For the text-containing cell, return its midpoint in (x, y) coordinate format. 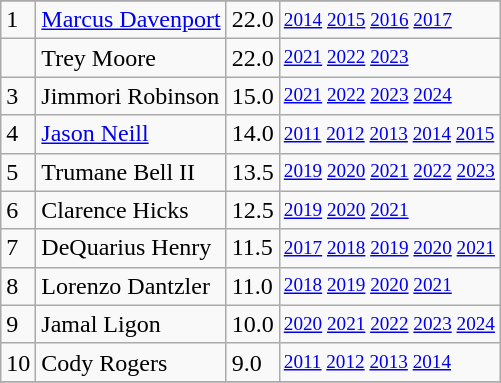
1 (18, 20)
6 (18, 210)
Jamal Ligon (131, 324)
Lorenzo Dantzler (131, 286)
4 (18, 134)
12.5 (252, 210)
10 (18, 362)
Clarence Hicks (131, 210)
DeQuarius Henry (131, 248)
2011 2012 2013 2014 2015 (389, 134)
7 (18, 248)
14.0 (252, 134)
13.5 (252, 172)
2019 2020 2021 2022 2023 (389, 172)
11.5 (252, 248)
Jimmori Robinson (131, 96)
2021 2022 2023 (389, 58)
Trumane Bell II (131, 172)
15.0 (252, 96)
2018 2019 2020 2021 (389, 286)
8 (18, 286)
2017 2018 2019 2020 2021 (389, 248)
Cody Rogers (131, 362)
2019 2020 2021 (389, 210)
5 (18, 172)
2014 2015 2016 2017 (389, 20)
Marcus Davenport (131, 20)
2020 2021 2022 2023 2024 (389, 324)
9.0 (252, 362)
10.0 (252, 324)
2011 2012 2013 2014 (389, 362)
9 (18, 324)
Jason Neill (131, 134)
Trey Moore (131, 58)
2021 2022 2023 2024 (389, 96)
11.0 (252, 286)
3 (18, 96)
